Detect which cell encompasses the target text, then output its [X, Y] center coordinate. 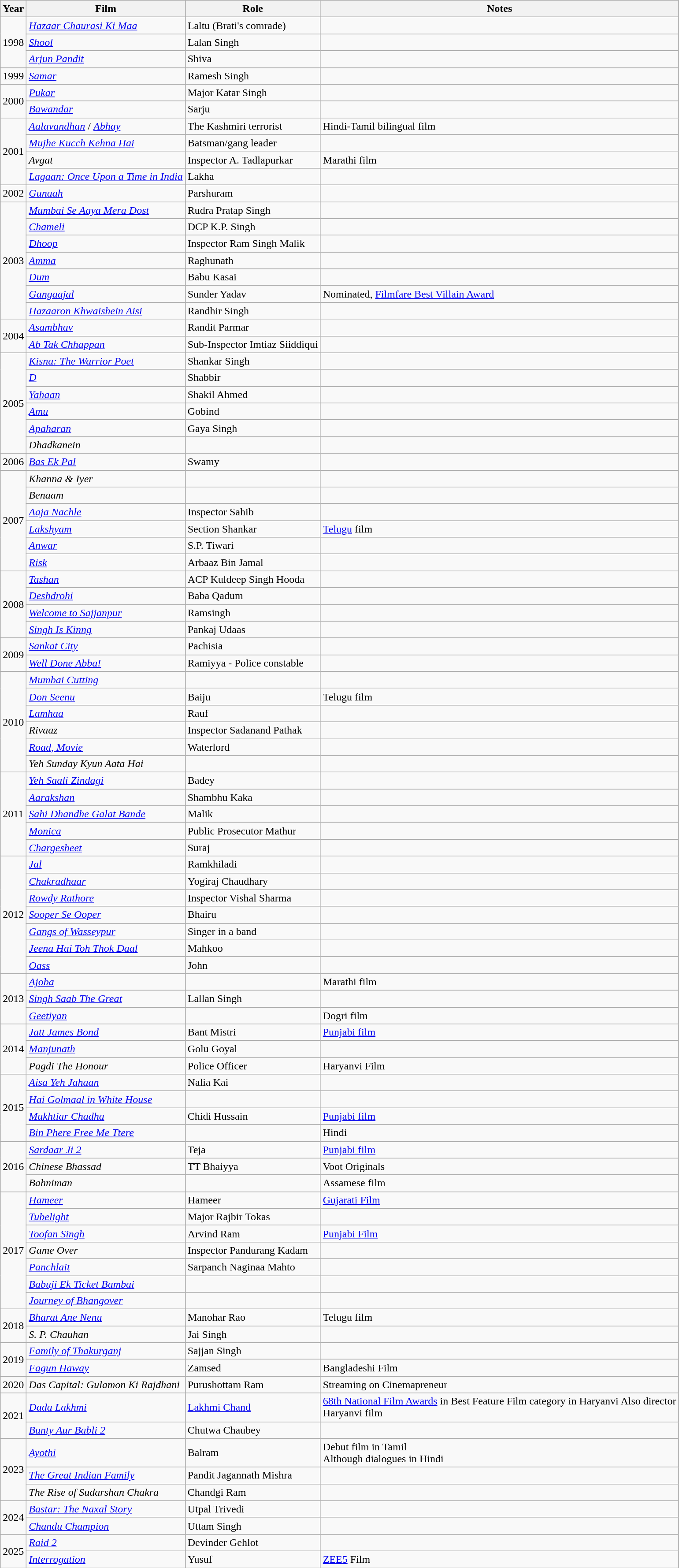
Chakradhaar [106, 881]
D [106, 378]
2008 [13, 604]
Chidi Hussain [253, 1116]
Pachisia [253, 646]
Film [106, 9]
Bahniman [106, 1183]
Dhoop [106, 244]
Bawandar [106, 109]
The Kashmiri terrorist [253, 126]
Lakhmi Chand [253, 1407]
Khanna & Iyer [106, 478]
Well Done Abba! [106, 663]
Rivaaz [106, 730]
Arbaaz Bin Jamal [253, 562]
Raid 2 [106, 1542]
Samar [106, 76]
Interrogation [106, 1559]
Parshuram [253, 193]
Haryanvi Film [500, 1066]
2015 [13, 1108]
Hazaar Chaurasi Ki Maa [106, 26]
2017 [13, 1250]
Devinder Gehlot [253, 1542]
Notes [500, 9]
Rowdy Rathore [106, 898]
Shakil Ahmed [253, 395]
Gangaajal [106, 294]
Gangs of Wasseypur [106, 931]
2023 [13, 1470]
Avgat [106, 160]
Shambhu Kaka [253, 797]
Gunaah [106, 193]
Yusuf [253, 1559]
Inspector Ram Singh Malik [253, 244]
Bastar: The Naxal Story [106, 1509]
Bharat Ane Nenu [106, 1318]
Hazaaron Khwaishein Aisi [106, 311]
The Great Indian Family [106, 1475]
Deshdrohi [106, 596]
Sajjan Singh [253, 1351]
Voot Originals [500, 1166]
Chargesheet [106, 848]
Monica [106, 831]
Bangladeshi Film [500, 1368]
Mukhtiar Chadha [106, 1116]
Lakha [253, 176]
Fagun Haway [106, 1368]
Ayothi [106, 1453]
2004 [13, 336]
Tubelight [106, 1217]
2003 [13, 261]
Mumbai Cutting [106, 680]
Aaja Nachle [106, 512]
Nominated, Filmfare Best Villain Award [500, 294]
Baiju [253, 696]
Sardaar Ji 2 [106, 1150]
2007 [13, 520]
Laltu (Brati's comrade) [253, 26]
Jatt James Bond [106, 1032]
Randit Parmar [253, 328]
Aisa Yeh Jahaan [106, 1083]
Hindi-Tamil bilingual film [500, 126]
2019 [13, 1359]
Kisna: The Warrior Poet [106, 361]
Hai Golmaal in White House [106, 1099]
2002 [13, 193]
Raghunath [253, 261]
Debut film in TamilAlthough dialogues in Hindi [500, 1453]
Amu [106, 411]
Balram [253, 1453]
Mujhe Kucch Kehna Hai [106, 143]
Shool [106, 42]
Sunder Yadav [253, 294]
Don Seenu [106, 696]
Malik [253, 814]
Ramsingh [253, 613]
Pandit Jagannath Mishra [253, 1475]
Jeena Hai Toh Thok Daal [106, 948]
Nalia Kai [253, 1083]
Chutwa Chaubey [253, 1430]
Pukar [106, 93]
Dhadkanein [106, 445]
Bas Ek Pal [106, 462]
2010 [13, 722]
1999 [13, 76]
DCP K.P. Singh [253, 227]
Arvind Ram [253, 1233]
Gobind [253, 411]
Dada Lakhmi [106, 1407]
Mahkoo [253, 948]
Shankar Singh [253, 361]
Inspector Sadanand Pathak [253, 730]
Amma [106, 261]
Toofan Singh [106, 1233]
Babu Kasai [253, 277]
Year [13, 9]
Yeh Saali Zindagi [106, 781]
Welcome to Sajjanpur [106, 613]
Swamy [253, 462]
Chameli [106, 227]
Inspector Sahib [253, 512]
Badey [253, 781]
Panchlait [106, 1267]
Ramesh Singh [253, 76]
Streaming on Cinemapreneur [500, 1385]
2006 [13, 462]
Yahaan [106, 395]
Ab Tak Chhappan [106, 344]
Lamhaa [106, 713]
Rauf [253, 713]
Major Katar Singh [253, 93]
Waterlord [253, 747]
Public Prosecutor Mathur [253, 831]
2001 [13, 151]
Yogiraj Chaudhary [253, 881]
Lallan Singh [253, 998]
Tashan [106, 579]
Ramiyya - Police constable [253, 663]
Baba Qadum [253, 596]
Shiva [253, 59]
Lalan Singh [253, 42]
Geetiyan [106, 1015]
Oass [106, 965]
John [253, 965]
Singer in a band [253, 931]
Major Rajbir Tokas [253, 1217]
Ajoba [106, 982]
Teja [253, 1150]
Shabbir [253, 378]
Uttam Singh [253, 1526]
Singh Saab The Great [106, 998]
Babuji Ek Ticket Bambai [106, 1284]
Bin Phere Free Me Ttere [106, 1133]
2025 [13, 1551]
Dogri film [500, 1015]
Sooper Se Ooper [106, 915]
2013 [13, 998]
Role [253, 9]
Chandgi Ram [253, 1492]
Manohar Rao [253, 1318]
Purushottam Ram [253, 1385]
2018 [13, 1326]
2000 [13, 101]
Hindi [500, 1133]
Journey of Bhangover [106, 1301]
Sub-Inspector Imtiaz Siiddiqui [253, 344]
Suraj [253, 848]
2011 [13, 814]
Yeh Sunday Kyun Aata Hai [106, 764]
Sarju [253, 109]
Sarpanch Naginaa Mahto [253, 1267]
Pankaj Udaas [253, 629]
2020 [13, 1385]
Chandu Champion [106, 1526]
ACP Kuldeep Singh Hooda [253, 579]
2009 [13, 655]
2016 [13, 1166]
Bant Mistri [253, 1032]
Inspector Vishal Sharma [253, 898]
Family of Thakurganj [106, 1351]
Utpal Trivedi [253, 1509]
Bunty Aur Babli 2 [106, 1430]
Arjun Pandit [106, 59]
Dum [106, 277]
Road, Movie [106, 747]
Mumbai Se Aaya Mera Dost [106, 210]
Assamese film [500, 1183]
Das Capital: Gulamon Ki Rajdhani [106, 1385]
Aalavandhan / Abhay [106, 126]
Ramkhiladi [253, 864]
The Rise of Sudarshan Chakra [106, 1492]
2012 [13, 915]
Manjunath [106, 1049]
2021 [13, 1416]
S.P. Tiwari [253, 546]
Game Over [106, 1250]
Anwar [106, 546]
Police Officer [253, 1066]
Lagaan: Once Upon a Time in India [106, 176]
Singh Is Kinng [106, 629]
Jal [106, 864]
S. P. Chauhan [106, 1334]
Jai Singh [253, 1334]
Apaharan [106, 428]
Pagdi The Honour [106, 1066]
Batsman/gang leader [253, 143]
Section Shankar [253, 529]
Gaya Singh [253, 428]
Gujarati Film [500, 1200]
1998 [13, 42]
Bhairu [253, 915]
Benaam [106, 495]
Inspector A. Tadlapurkar [253, 160]
Chinese Bhassad [106, 1166]
Risk [106, 562]
Lakshyam [106, 529]
Inspector Pandurang Kadam [253, 1250]
TT Bhaiyya [253, 1166]
2024 [13, 1517]
Punjabi Film [500, 1233]
Aarakshan [106, 797]
Sahi Dhandhe Galat Bande [106, 814]
2014 [13, 1049]
Zamsed [253, 1368]
2005 [13, 403]
ZEE5 Film [500, 1559]
Asambhav [106, 328]
68th National Film Awards in Best Feature Film category in Haryanvi Also directorHaryanvi film [500, 1407]
Rudra Pratap Singh [253, 210]
Randhir Singh [253, 311]
Sankat City [106, 646]
Golu Goyal [253, 1049]
